Find where the given text appears and provide that cell's center as [X, Y] coordinate. 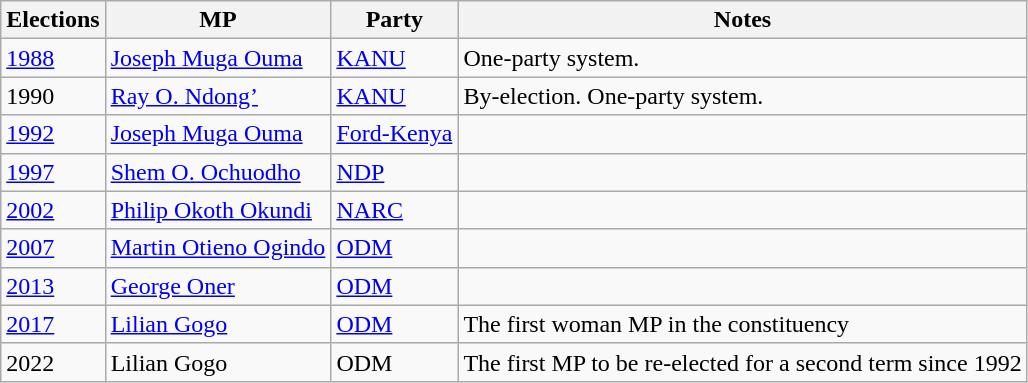
By-election. One-party system. [742, 96]
The first MP to be re-elected for a second term since 1992 [742, 362]
One-party system. [742, 58]
2002 [53, 210]
Party [394, 20]
2013 [53, 286]
1992 [53, 134]
NARC [394, 210]
Philip Okoth Okundi [218, 210]
2022 [53, 362]
Ray O. Ndong’ [218, 96]
2007 [53, 248]
Notes [742, 20]
1988 [53, 58]
George Oner [218, 286]
2017 [53, 324]
1997 [53, 172]
The first woman MP in the constituency [742, 324]
NDP [394, 172]
MP [218, 20]
Elections [53, 20]
Ford-Kenya [394, 134]
Martin Otieno Ogindo [218, 248]
1990 [53, 96]
Shem O. Ochuodho [218, 172]
